Return the [X, Y] coordinate for the center point of the cell that contains the specified text.  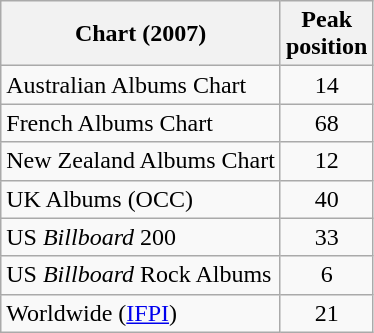
33 [326, 237]
Peakposition [326, 34]
US Billboard Rock Albums [141, 275]
6 [326, 275]
21 [326, 313]
UK Albums (OCC) [141, 199]
French Albums Chart [141, 123]
New Zealand Albums Chart [141, 161]
Worldwide (IFPI) [141, 313]
40 [326, 199]
Australian Albums Chart [141, 85]
Chart (2007) [141, 34]
12 [326, 161]
68 [326, 123]
US Billboard 200 [141, 237]
14 [326, 85]
